Detect which cell encompasses the target text, then output its [X, Y] center coordinate. 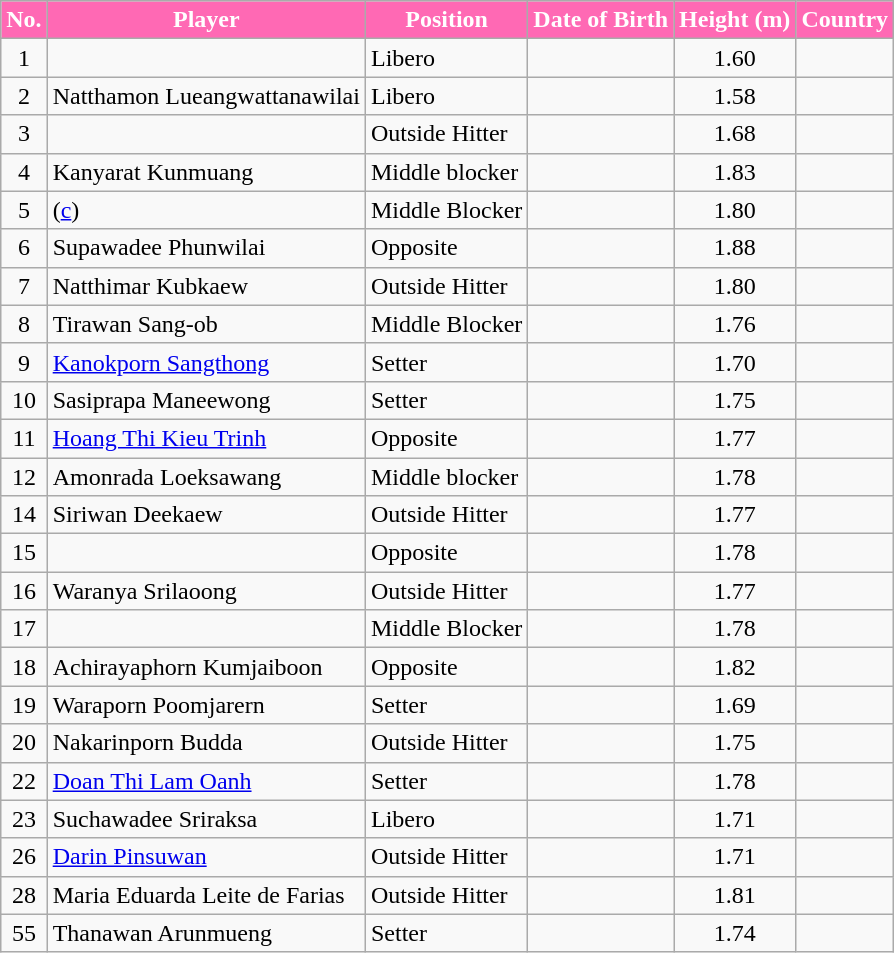
14 [24, 515]
Tirawan Sang-ob [206, 324]
Date of Birth [601, 20]
1 [24, 58]
11 [24, 438]
Darin Pinsuwan [206, 857]
1.76 [735, 324]
28 [24, 895]
17 [24, 629]
Kanyarat Kunmuang [206, 172]
22 [24, 781]
Achirayaphorn Kumjaiboon [206, 667]
Country [845, 20]
9 [24, 362]
10 [24, 400]
1.88 [735, 248]
1.60 [735, 58]
1.81 [735, 895]
Kanokporn Sangthong [206, 362]
18 [24, 667]
55 [24, 933]
26 [24, 857]
20 [24, 743]
15 [24, 553]
23 [24, 819]
Doan Thi Lam Oanh [206, 781]
1.82 [735, 667]
Supawadee Phunwilai [206, 248]
8 [24, 324]
Player [206, 20]
12 [24, 477]
Position [446, 20]
Waranya Srilaoong [206, 591]
(c) [206, 210]
Amonrada Loeksawang [206, 477]
Suchawadee Sriraksa [206, 819]
1.70 [735, 362]
16 [24, 591]
Nakarinporn Budda [206, 743]
4 [24, 172]
19 [24, 705]
Thanawan Arunmueng [206, 933]
Natthimar Kubkaew [206, 286]
5 [24, 210]
6 [24, 248]
Sasiprapa Maneewong [206, 400]
Natthamon Lueangwattanawilai [206, 96]
Height (m) [735, 20]
3 [24, 134]
1.68 [735, 134]
Waraporn Poomjarern [206, 705]
1.74 [735, 933]
7 [24, 286]
Siriwan Deekaew [206, 515]
1.83 [735, 172]
No. [24, 20]
Hoang Thi Kieu Trinh [206, 438]
1.58 [735, 96]
1.69 [735, 705]
2 [24, 96]
Maria Eduarda Leite de Farias [206, 895]
